For the text-containing cell, return its midpoint in (x, y) coordinate format. 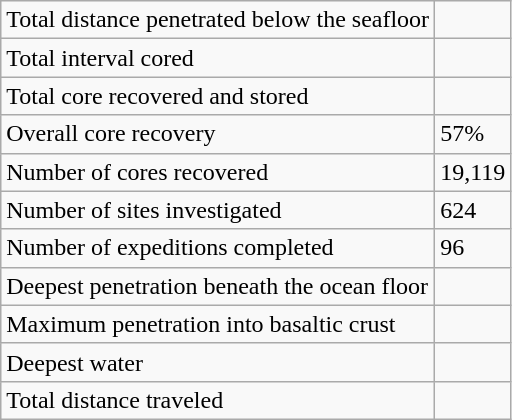
Overall core recovery (218, 134)
Deepest penetration beneath the ocean floor (218, 286)
Deepest water (218, 362)
19,119 (473, 172)
Total distance penetrated below the seafloor (218, 20)
96 (473, 248)
57% (473, 134)
Total core recovered and stored (218, 96)
Number of cores recovered (218, 172)
624 (473, 210)
Total interval cored (218, 58)
Maximum penetration into basaltic crust (218, 324)
Number of sites investigated (218, 210)
Total distance traveled (218, 400)
Number of expeditions completed (218, 248)
